Locate the cell with the specified text and output its [x, y] center coordinate. 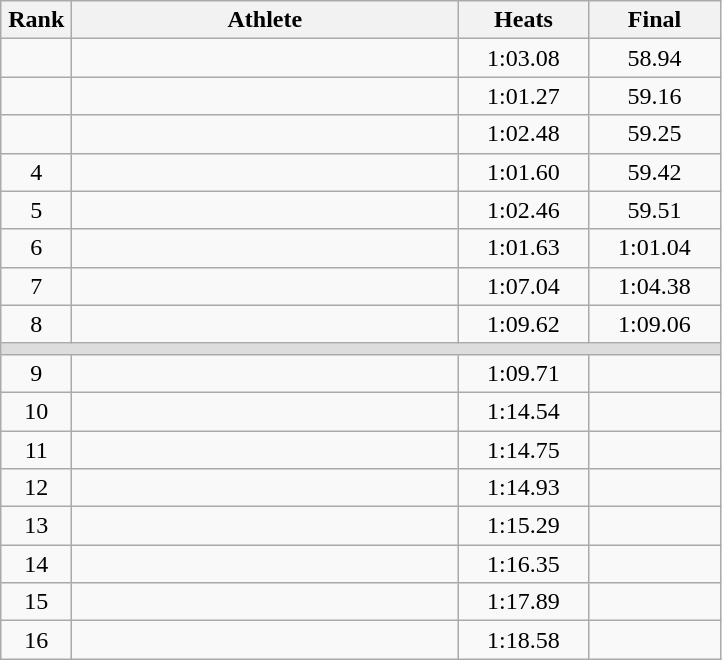
13 [36, 526]
1:01.04 [654, 248]
Final [654, 20]
1:14.75 [524, 449]
1:02.46 [524, 210]
Heats [524, 20]
15 [36, 602]
1:18.58 [524, 640]
9 [36, 373]
59.51 [654, 210]
1:09.71 [524, 373]
Rank [36, 20]
1:04.38 [654, 286]
1:07.04 [524, 286]
7 [36, 286]
6 [36, 248]
14 [36, 564]
1:15.29 [524, 526]
1:09.06 [654, 324]
1:01.60 [524, 172]
1:14.54 [524, 411]
1:03.08 [524, 58]
4 [36, 172]
Athlete [265, 20]
1:01.27 [524, 96]
59.16 [654, 96]
1:14.93 [524, 488]
16 [36, 640]
59.42 [654, 172]
11 [36, 449]
8 [36, 324]
58.94 [654, 58]
1:17.89 [524, 602]
1:09.62 [524, 324]
1:01.63 [524, 248]
1:02.48 [524, 134]
1:16.35 [524, 564]
5 [36, 210]
10 [36, 411]
59.25 [654, 134]
12 [36, 488]
